Detect which cell encompasses the target text, then output its (X, Y) center coordinate. 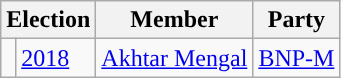
2018 (56, 58)
BNP-M (296, 58)
Akhtar Mengal (174, 58)
Party (296, 20)
Election (48, 20)
Member (174, 20)
